Detect which cell encompasses the target text, then output its (x, y) center coordinate. 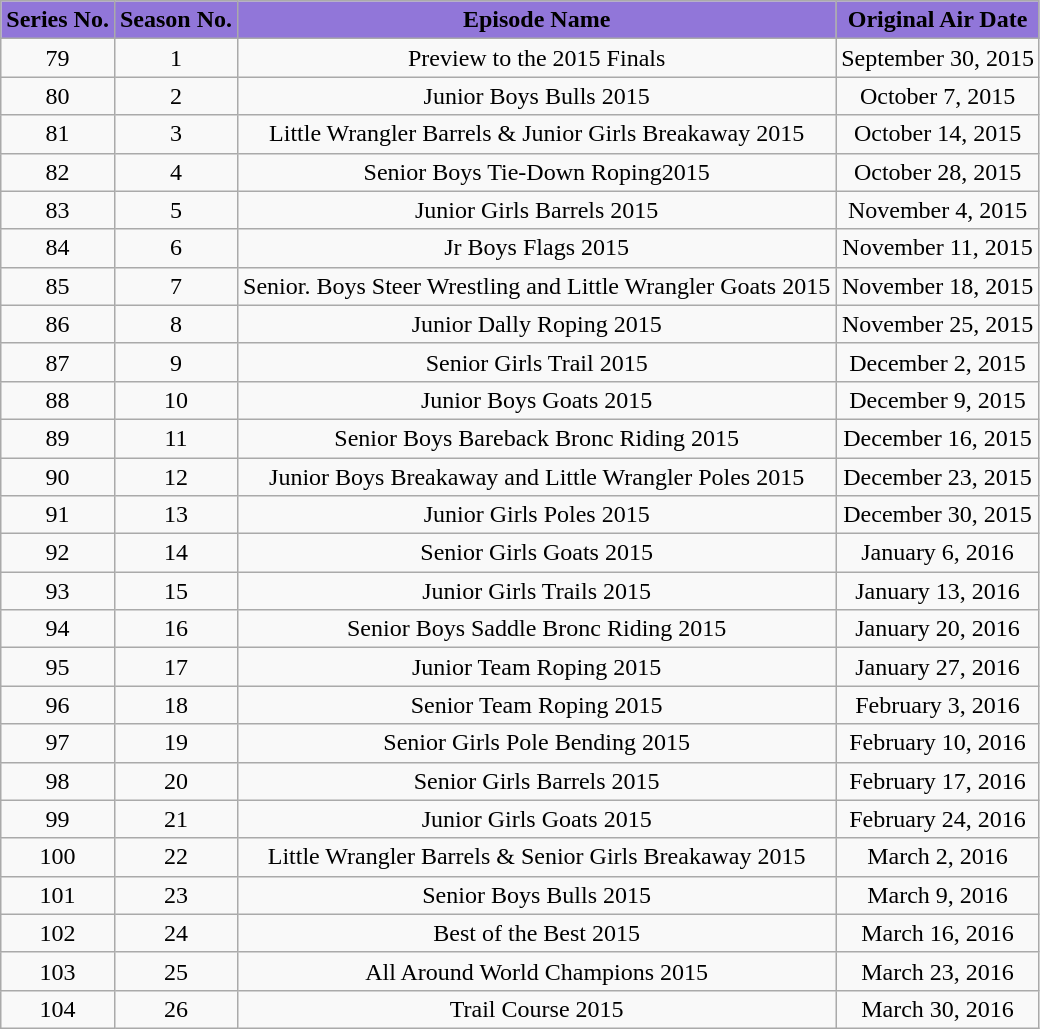
19 (176, 743)
January 27, 2016 (938, 667)
104 (58, 1009)
Senior Boys Tie-Down Roping2015 (537, 172)
March 16, 2016 (938, 933)
Senior Girls Barrels 2015 (537, 781)
November 4, 2015 (938, 210)
2 (176, 96)
January 13, 2016 (938, 591)
December 30, 2015 (938, 515)
3 (176, 134)
26 (176, 1009)
Little Wrangler Barrels & Junior Girls Breakaway 2015 (537, 134)
20 (176, 781)
24 (176, 933)
Senior Boys Bulls 2015 (537, 895)
83 (58, 210)
16 (176, 629)
Junior Dally Roping 2015 (537, 324)
94 (58, 629)
Senior Girls Pole Bending 2015 (537, 743)
October 28, 2015 (938, 172)
February 17, 2016 (938, 781)
11 (176, 438)
Original Air Date (938, 20)
Episode Name (537, 20)
November 25, 2015 (938, 324)
96 (58, 705)
Senior Girls Trail 2015 (537, 362)
Senior Boys Saddle Bronc Riding 2015 (537, 629)
7 (176, 286)
October 7, 2015 (938, 96)
17 (176, 667)
Season No. (176, 20)
99 (58, 819)
Junior Boys Goats 2015 (537, 400)
Jr Boys Flags 2015 (537, 248)
Series No. (58, 20)
9 (176, 362)
18 (176, 705)
February 24, 2016 (938, 819)
Best of the Best 2015 (537, 933)
10 (176, 400)
12 (176, 477)
October 14, 2015 (938, 134)
Senior Girls Goats 2015 (537, 553)
87 (58, 362)
All Around World Champions 2015 (537, 971)
89 (58, 438)
Little Wrangler Barrels & Senior Girls Breakaway 2015 (537, 857)
93 (58, 591)
Preview to the 2015 Finals (537, 58)
Junior Girls Goats 2015 (537, 819)
86 (58, 324)
Senior. Boys Steer Wrestling and Little Wrangler Goats 2015 (537, 286)
25 (176, 971)
8 (176, 324)
5 (176, 210)
December 2, 2015 (938, 362)
February 3, 2016 (938, 705)
82 (58, 172)
March 23, 2016 (938, 971)
14 (176, 553)
Senior Team Roping 2015 (537, 705)
88 (58, 400)
6 (176, 248)
98 (58, 781)
Junior Boys Bulls 2015 (537, 96)
97 (58, 743)
September 30, 2015 (938, 58)
December 16, 2015 (938, 438)
15 (176, 591)
January 20, 2016 (938, 629)
Junior Girls Trails 2015 (537, 591)
103 (58, 971)
Junior Team Roping 2015 (537, 667)
November 18, 2015 (938, 286)
85 (58, 286)
13 (176, 515)
January 6, 2016 (938, 553)
March 30, 2016 (938, 1009)
4 (176, 172)
February 10, 2016 (938, 743)
December 9, 2015 (938, 400)
21 (176, 819)
84 (58, 248)
Junior Boys Breakaway and Little Wrangler Poles 2015 (537, 477)
90 (58, 477)
Junior Girls Barrels 2015 (537, 210)
Senior Boys Bareback Bronc Riding 2015 (537, 438)
1 (176, 58)
102 (58, 933)
80 (58, 96)
95 (58, 667)
Trail Course 2015 (537, 1009)
23 (176, 895)
December 23, 2015 (938, 477)
92 (58, 553)
Junior Girls Poles 2015 (537, 515)
81 (58, 134)
101 (58, 895)
91 (58, 515)
March 2, 2016 (938, 857)
100 (58, 857)
November 11, 2015 (938, 248)
March 9, 2016 (938, 895)
22 (176, 857)
79 (58, 58)
